Provide the [X, Y] coordinate of the cell's center where the given text is located.  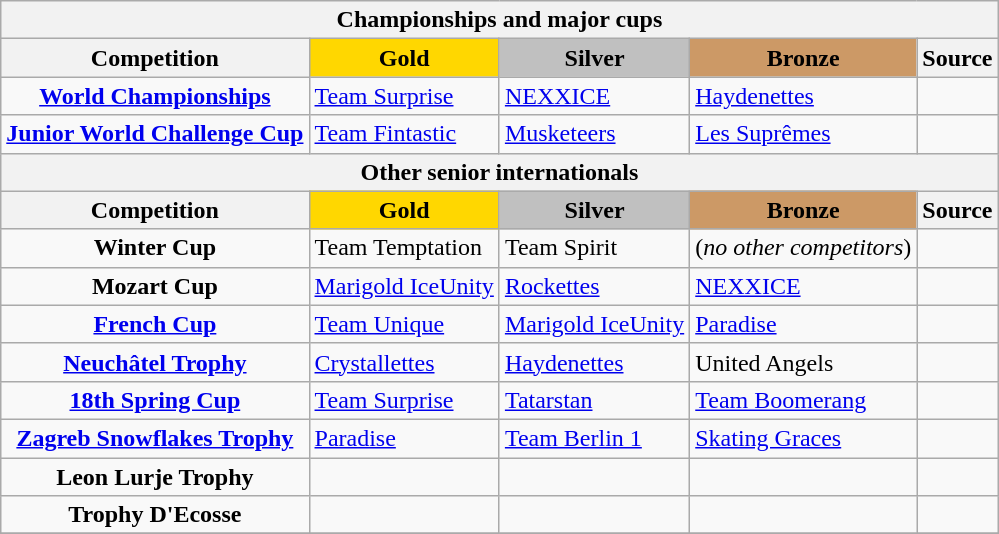
Junior World Challenge Cup [155, 134]
Mozart Cup [155, 286]
Winter Cup [155, 248]
Team Fintastic [404, 134]
Rockettes [594, 286]
Les Suprêmes [804, 134]
Skating Graces [804, 438]
Musketeers [594, 134]
World Championships [155, 96]
Team Spirit [594, 248]
Tatarstan [594, 400]
Team Unique [404, 324]
18th Spring Cup [155, 400]
French Cup [155, 324]
Team Temptation [404, 248]
Leon Lurje Trophy [155, 477]
(no other competitors) [804, 248]
Trophy D'Ecosse [155, 515]
Zagreb Snowflakes Trophy [155, 438]
Team Boomerang [804, 400]
United Angels [804, 362]
Neuchâtel Trophy [155, 362]
Other senior internationals [500, 172]
Team Berlin 1 [594, 438]
Championships and major cups [500, 20]
Crystallettes [404, 362]
